Return [X, Y] of the center of cell containing provided text 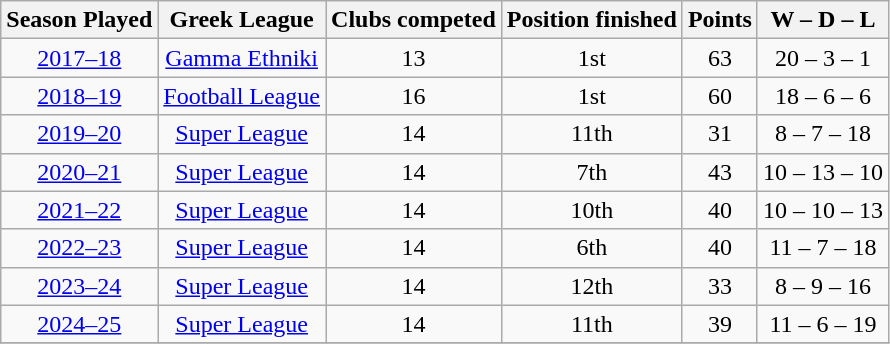
10th [592, 210]
Clubs competed [414, 20]
16 [414, 96]
2020–21 [80, 172]
11 – 7 – 18 [822, 248]
20 – 3 – 1 [822, 58]
Greek League [242, 20]
W – D – L [822, 20]
Position finished [592, 20]
2017–18 [80, 58]
39 [720, 324]
31 [720, 134]
63 [720, 58]
13 [414, 58]
2024–25 [80, 324]
2021–22 [80, 210]
Gamma Ethniki [242, 58]
18 – 6 – 6 [822, 96]
7th [592, 172]
2018–19 [80, 96]
Points [720, 20]
2019–20 [80, 134]
10 – 10 – 13 [822, 210]
2023–24 [80, 286]
10 – 13 – 10 [822, 172]
43 [720, 172]
33 [720, 286]
8 – 7 – 18 [822, 134]
8 – 9 – 16 [822, 286]
Season Played [80, 20]
60 [720, 96]
2022–23 [80, 248]
12th [592, 286]
6th [592, 248]
11 – 6 – 19 [822, 324]
Football League [242, 96]
